Return (x, y) of the center of cell containing provided text 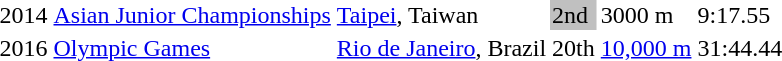
Taipei, Taiwan (441, 15)
3000 m (646, 15)
2nd (574, 15)
Asian Junior Championships (192, 15)
